Search for the cell housing the specified text and yield its [X, Y] center coordinate. 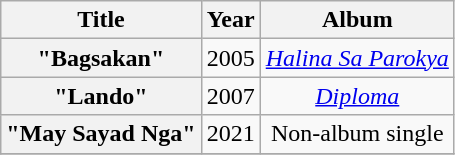
2021 [230, 134]
2007 [230, 96]
Diploma [357, 96]
2005 [230, 58]
"May Sayad Nga" [101, 134]
"Bagsakan" [101, 58]
"Lando" [101, 96]
Title [101, 20]
Non-album single [357, 134]
Halina Sa Parokya [357, 58]
Year [230, 20]
Album [357, 20]
